Output the (x, y) coordinate of the center of the cell containing the given text.  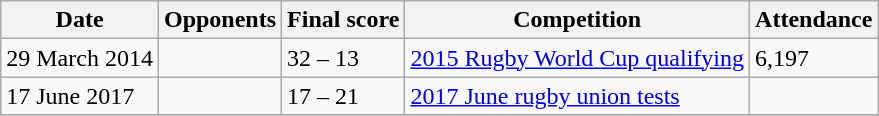
6,197 (814, 58)
17 June 2017 (80, 96)
17 – 21 (344, 96)
Opponents (220, 20)
29 March 2014 (80, 58)
Competition (578, 20)
Final score (344, 20)
Date (80, 20)
2017 June rugby union tests (578, 96)
2015 Rugby World Cup qualifying (578, 58)
Attendance (814, 20)
32 – 13 (344, 58)
